Extract the (x, y) coordinate from the center of the cell holding the provided text.  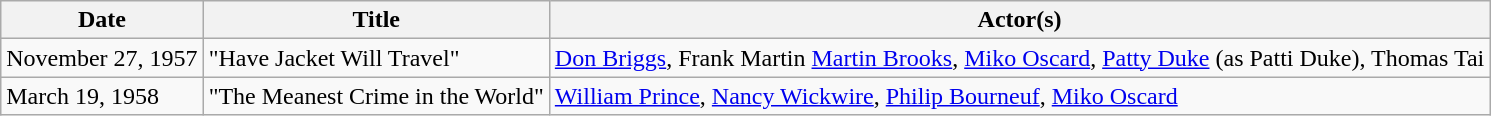
"Have Jacket Will Travel" (376, 58)
"The Meanest Crime in the World" (376, 96)
March 19, 1958 (102, 96)
November 27, 1957 (102, 58)
William Prince, Nancy Wickwire, Philip Bourneuf, Miko Oscard (1019, 96)
Date (102, 20)
Actor(s) (1019, 20)
Title (376, 20)
Don Briggs, Frank Martin Martin Brooks, Miko Oscard, Patty Duke (as Patti Duke), Thomas Tai (1019, 58)
